Scan for the cell matching the given text and deliver its [X, Y] coordinate at center. 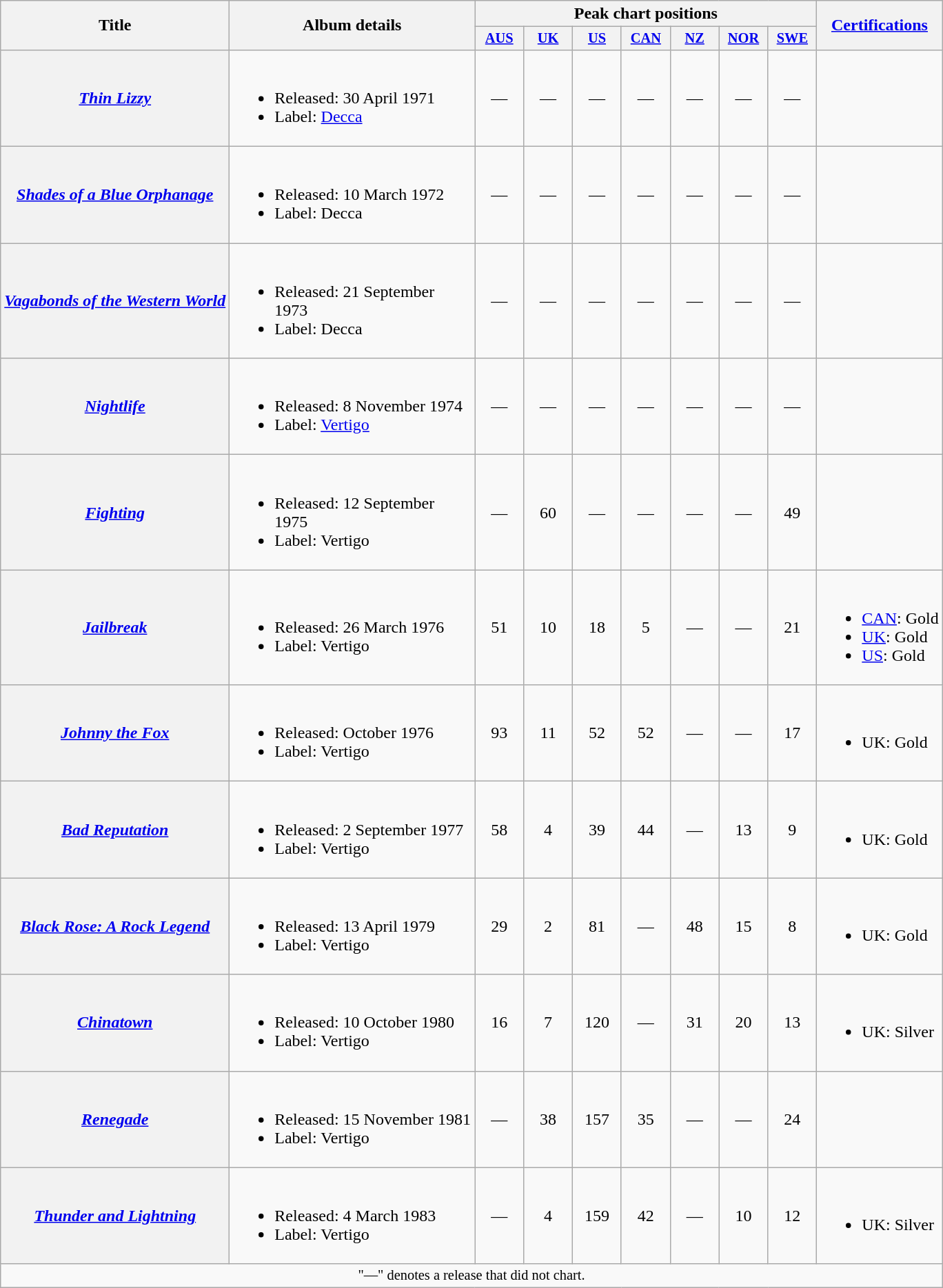
159 [597, 1216]
Released: October 1976Label: Vertigo [352, 733]
Peak chart positions [646, 14]
60 [549, 513]
5 [645, 627]
15 [743, 926]
Thin Lizzy [115, 98]
Released: 2 September 1977Label: Vertigo [352, 830]
AUS [499, 39]
Released: 26 March 1976Label: Vertigo [352, 627]
49 [793, 513]
17 [793, 733]
Released: 15 November 1981Label: Vertigo [352, 1119]
21 [793, 627]
16 [499, 1023]
12 [793, 1216]
120 [597, 1023]
UK [549, 39]
20 [743, 1023]
Album details [352, 25]
81 [597, 926]
Bad Reputation [115, 830]
48 [695, 926]
US [597, 39]
18 [597, 627]
Certifications [880, 25]
Renegade [115, 1119]
29 [499, 926]
Released: 13 April 1979Label: Vertigo [352, 926]
93 [499, 733]
Nightlife [115, 407]
Fighting [115, 513]
42 [645, 1216]
7 [549, 1023]
35 [645, 1119]
Released: 21 September 1973Label: Decca [352, 300]
Jailbreak [115, 627]
58 [499, 830]
"—" denotes a release that did not chart. [472, 1276]
Title [115, 25]
38 [549, 1119]
CAN: GoldUK: GoldUS: Gold [880, 627]
Johnny the Fox [115, 733]
44 [645, 830]
Chinatown [115, 1023]
51 [499, 627]
9 [793, 830]
2 [549, 926]
31 [695, 1023]
Black Rose: A Rock Legend [115, 926]
24 [793, 1119]
Thunder and Lightning [115, 1216]
11 [549, 733]
39 [597, 830]
157 [597, 1119]
Released: 12 September 1975Label: Vertigo [352, 513]
CAN [645, 39]
8 [793, 926]
Released: 10 October 1980Label: Vertigo [352, 1023]
Vagabonds of the Western World [115, 300]
NOR [743, 39]
Shades of a Blue Orphanage [115, 195]
Released: 8 November 1974Label: Vertigo [352, 407]
Released: 30 April 1971Label: Decca [352, 98]
Released: 4 March 1983Label: Vertigo [352, 1216]
SWE [793, 39]
NZ [695, 39]
Released: 10 March 1972Label: Decca [352, 195]
